Find where the given text appears and provide that cell's center as [x, y] coordinate. 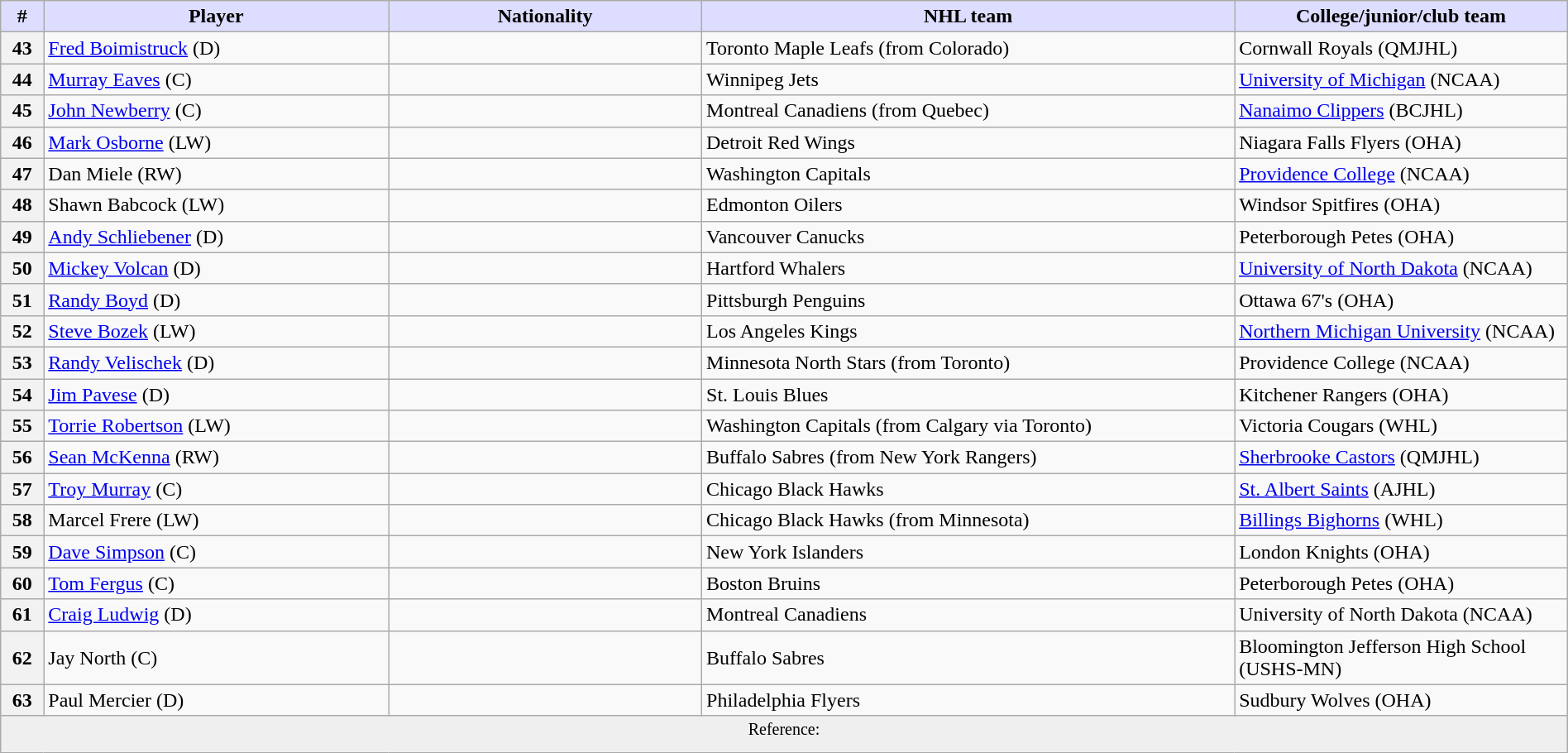
Washington Capitals [968, 174]
53 [22, 362]
57 [22, 489]
Nanaimo Clippers (BCJHL) [1401, 111]
55 [22, 426]
47 [22, 174]
Washington Capitals (from Calgary via Toronto) [968, 426]
58 [22, 520]
Ottawa 67's (OHA) [1401, 300]
Buffalo Sabres [968, 657]
44 [22, 79]
Chicago Black Hawks [968, 489]
Billings Bighorns (WHL) [1401, 520]
Victoria Cougars (WHL) [1401, 426]
Vancouver Canucks [968, 237]
Sean McKenna (RW) [217, 458]
Steve Bozek (LW) [217, 331]
50 [22, 268]
Andy Schliebener (D) [217, 237]
Player [217, 17]
Jay North (C) [217, 657]
College/junior/club team [1401, 17]
Dan Miele (RW) [217, 174]
# [22, 17]
Winnipeg Jets [968, 79]
NHL team [968, 17]
Dave Simpson (C) [217, 552]
61 [22, 615]
52 [22, 331]
Mickey Volcan (D) [217, 268]
60 [22, 583]
Hartford Whalers [968, 268]
University of Michigan (NCAA) [1401, 79]
Nationality [546, 17]
Windsor Spitfires (OHA) [1401, 205]
St. Louis Blues [968, 395]
Philadelphia Flyers [968, 700]
Minnesota North Stars (from Toronto) [968, 362]
Troy Murray (C) [217, 489]
Pittsburgh Penguins [968, 300]
Randy Boyd (D) [217, 300]
45 [22, 111]
46 [22, 142]
London Knights (OHA) [1401, 552]
Los Angeles Kings [968, 331]
49 [22, 237]
Montreal Canadiens [968, 615]
Jim Pavese (D) [217, 395]
John Newberry (C) [217, 111]
Reference: [784, 735]
Mark Osborne (LW) [217, 142]
Murray Eaves (C) [217, 79]
Cornwall Royals (QMJHL) [1401, 48]
Sherbrooke Castors (QMJHL) [1401, 458]
Torrie Robertson (LW) [217, 426]
Tom Fergus (C) [217, 583]
48 [22, 205]
Sudbury Wolves (OHA) [1401, 700]
New York Islanders [968, 552]
Kitchener Rangers (OHA) [1401, 395]
Paul Mercier (D) [217, 700]
Buffalo Sabres (from New York Rangers) [968, 458]
Bloomington Jefferson High School (USHS-MN) [1401, 657]
56 [22, 458]
Niagara Falls Flyers (OHA) [1401, 142]
Edmonton Oilers [968, 205]
Montreal Canadiens (from Quebec) [968, 111]
Detroit Red Wings [968, 142]
51 [22, 300]
St. Albert Saints (AJHL) [1401, 489]
59 [22, 552]
Shawn Babcock (LW) [217, 205]
Chicago Black Hawks (from Minnesota) [968, 520]
Craig Ludwig (D) [217, 615]
Northern Michigan University (NCAA) [1401, 331]
Randy Velischek (D) [217, 362]
54 [22, 395]
62 [22, 657]
Boston Bruins [968, 583]
Toronto Maple Leafs (from Colorado) [968, 48]
Marcel Frere (LW) [217, 520]
63 [22, 700]
43 [22, 48]
Fred Boimistruck (D) [217, 48]
